Pinpoint the cell where the given text exists, returning its [X, Y] midpoint coordinate. 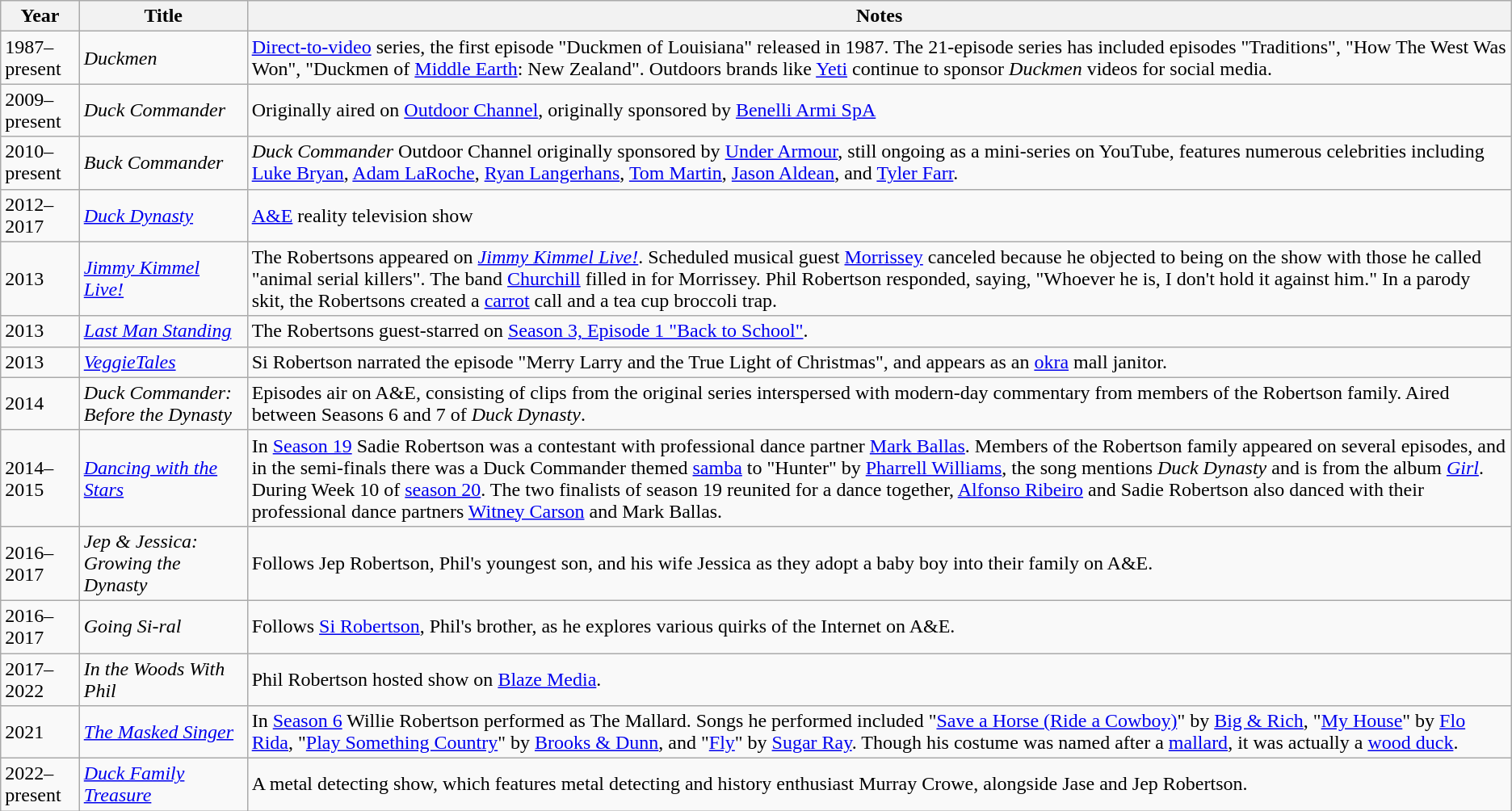
Duck Commander: Before the Dynasty [163, 404]
A metal detecting show, which features metal detecting and history enthusiast Murray Crowe, alongside Jase and Jep Robertson. [879, 785]
Duck Dynasty [163, 215]
Dancing with the Stars [163, 478]
2022–present [40, 785]
In the Woods With Phil [163, 679]
Last Man Standing [163, 331]
Year [40, 16]
Follows Si Robertson, Phil's brother, as he explores various quirks of the Internet on A&E. [879, 627]
Jimmy Kimmel Live! [163, 279]
Follows Jep Robertson, Phil's youngest son, and his wife Jessica as they adopt a baby boy into their family on A&E. [879, 563]
Phil Robertson hosted show on Blaze Media. [879, 679]
2021 [40, 732]
2009–present [40, 110]
VeggieTales [163, 362]
Notes [879, 16]
Buck Commander [163, 163]
2017–2022 [40, 679]
Jep & Jessica: Growing the Dynasty [163, 563]
Going Si-ral [163, 627]
The Robertsons guest-starred on Season 3, Episode 1 "Back to School". [879, 331]
Title [163, 16]
The Masked Singer [163, 732]
Si Robertson narrated the episode "Merry Larry and the True Light of Christmas", and appears as an okra mall janitor. [879, 362]
2014 [40, 404]
2014–2015 [40, 478]
2010–present [40, 163]
A&E reality television show [879, 215]
2012–2017 [40, 215]
Originally aired on Outdoor Channel, originally sponsored by Benelli Armi SpA [879, 110]
Duckmen [163, 58]
1987–present [40, 58]
Duck Family Treasure [163, 785]
Duck Commander [163, 110]
